Search for the cell housing the specified text and yield its [x, y] center coordinate. 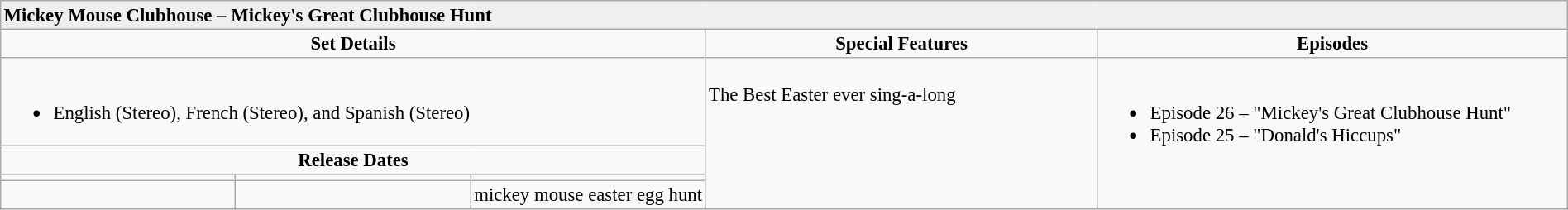
Mickey Mouse Clubhouse – Mickey's Great Clubhouse Hunt [784, 15]
The Best Easter ever sing-a-long [901, 134]
Set Details [353, 43]
mickey mouse easter egg hunt [588, 195]
English (Stereo), French (Stereo), and Spanish (Stereo) [353, 103]
Episodes [1332, 43]
Episode 26 – "Mickey's Great Clubhouse Hunt"Episode 25 – "Donald's Hiccups" [1332, 134]
Release Dates [353, 160]
Special Features [901, 43]
